Pinpoint the cell where the given text exists, returning its [X, Y] midpoint coordinate. 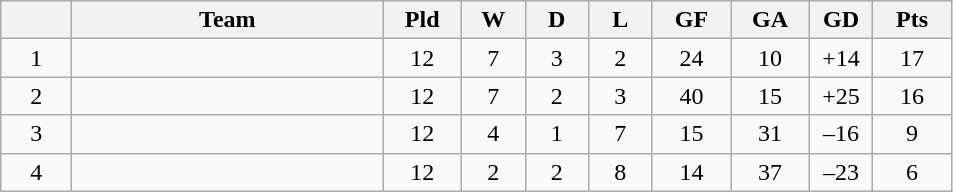
Pld [422, 20]
Pts [912, 20]
D [557, 20]
10 [770, 58]
GD [841, 20]
14 [692, 172]
–23 [841, 172]
9 [912, 134]
24 [692, 58]
W [493, 20]
37 [770, 172]
8 [621, 172]
–16 [841, 134]
17 [912, 58]
40 [692, 96]
31 [770, 134]
+14 [841, 58]
+25 [841, 96]
16 [912, 96]
L [621, 20]
GA [770, 20]
6 [912, 172]
Team [228, 20]
GF [692, 20]
